Find where the given text appears and provide that cell's center as (x, y) coordinate. 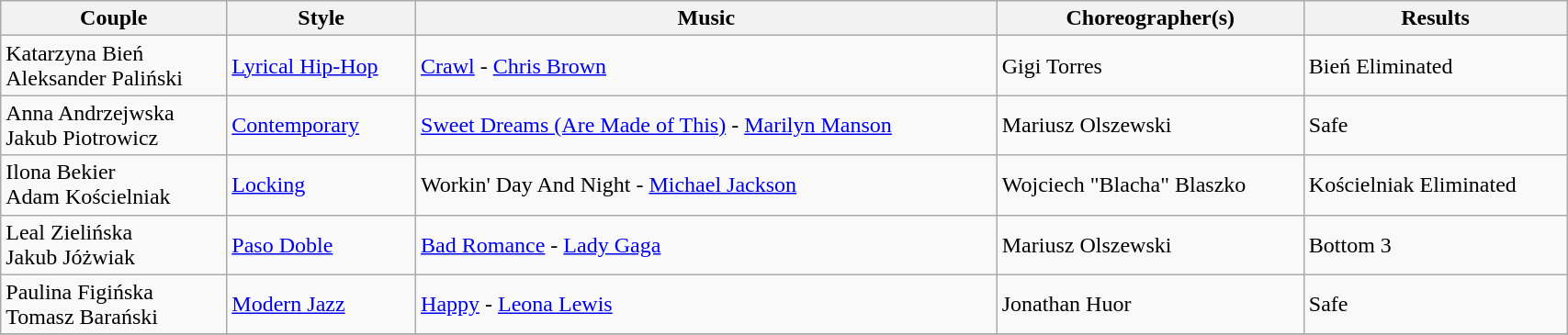
Leal ZielińskaJakub Jóżwiak (114, 244)
Bad Romance - Lady Gaga (707, 244)
Choreographer(s) (1150, 18)
Anna AndrzejwskaJakub Piotrowicz (114, 125)
Bień Eliminated (1435, 66)
Sweet Dreams (Are Made of This) - Marilyn Manson (707, 125)
Results (1435, 18)
Happy - Leona Lewis (707, 305)
Couple (114, 18)
Locking (321, 185)
Contemporary (321, 125)
Modern Jazz (321, 305)
Wojciech "Blacha" Blaszko (1150, 185)
Lyrical Hip-Hop (321, 66)
Crawl - Chris Brown (707, 66)
Jonathan Huor (1150, 305)
Ilona BekierAdam Kościelniak (114, 185)
Workin' Day And Night - Michael Jackson (707, 185)
Katarzyna BieńAleksander Paliński (114, 66)
Bottom 3 (1435, 244)
Paso Doble (321, 244)
Paulina FigińskaTomasz Barański (114, 305)
Music (707, 18)
Kościelniak Eliminated (1435, 185)
Style (321, 18)
Gigi Torres (1150, 66)
